Determine the (x, y) coordinate at the center of the cell enclosing the given text.  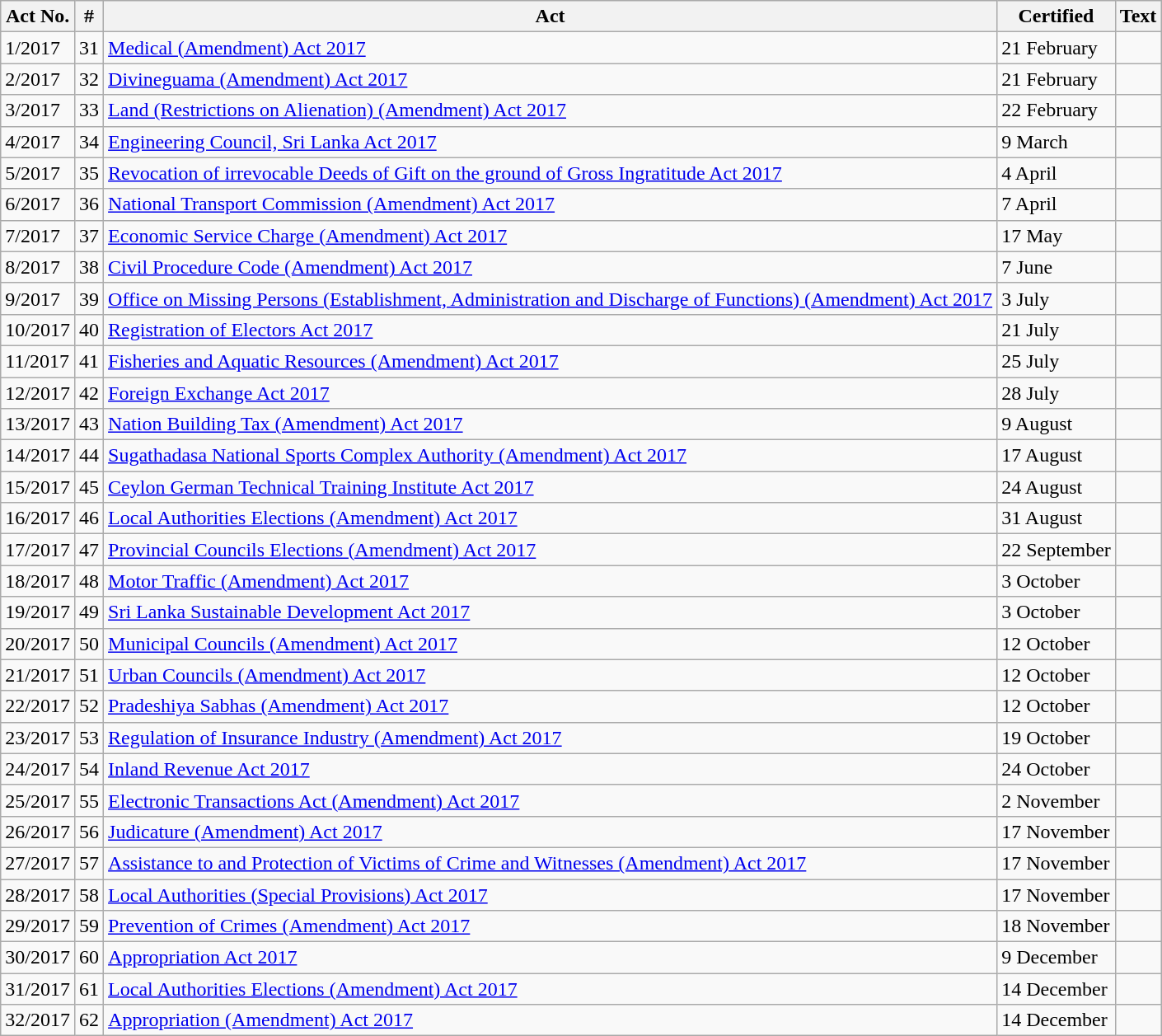
4 April (1057, 173)
Regulation of Insurance Industry (Amendment) Act 2017 (551, 738)
Urban Councils (Amendment) Act 2017 (551, 675)
24 October (1057, 769)
55 (89, 800)
15/2017 (38, 487)
Divineguama (Amendment) Act 2017 (551, 79)
32/2017 (38, 1020)
13/2017 (38, 424)
Office on Missing Persons (Establishment, Administration and Discharge of Functions) (Amendment) Act 2017 (551, 298)
58 (89, 894)
52 (89, 706)
38 (89, 267)
2/2017 (38, 79)
50 (89, 644)
Text (1138, 16)
29/2017 (38, 926)
34 (89, 142)
Assistance to and Protection of Victims of Crime and Witnesses (Amendment) Act 2017 (551, 863)
36 (89, 204)
Sugathadasa National Sports Complex Authority (Amendment) Act 2017 (551, 456)
16/2017 (38, 518)
46 (89, 518)
7 April (1057, 204)
27/2017 (38, 863)
22 September (1057, 550)
59 (89, 926)
Act No. (38, 16)
Foreign Exchange Act 2017 (551, 393)
25/2017 (38, 800)
Inland Revenue Act 2017 (551, 769)
Medical (Amendment) Act 2017 (551, 48)
60 (89, 958)
28/2017 (38, 894)
18 November (1057, 926)
Appropriation Act 2017 (551, 958)
4/2017 (38, 142)
61 (89, 989)
28 July (1057, 393)
10/2017 (38, 330)
Certified (1057, 16)
19/2017 (38, 612)
9/2017 (38, 298)
9 March (1057, 142)
37 (89, 236)
14/2017 (38, 456)
Pradeshiya Sabhas (Amendment) Act 2017 (551, 706)
Revocation of irrevocable Deeds of Gift on the ground of Gross Ingratitude Act 2017 (551, 173)
48 (89, 581)
Motor Traffic (Amendment) Act 2017 (551, 581)
44 (89, 456)
57 (89, 863)
Prevention of Crimes (Amendment) Act 2017 (551, 926)
Appropriation (Amendment) Act 2017 (551, 1020)
47 (89, 550)
31/2017 (38, 989)
56 (89, 832)
22/2017 (38, 706)
51 (89, 675)
Land (Restrictions on Alienation) (Amendment) Act 2017 (551, 110)
Act (551, 16)
3/2017 (38, 110)
Electronic Transactions Act (Amendment) Act 2017 (551, 800)
Ceylon German Technical Training Institute Act 2017 (551, 487)
43 (89, 424)
32 (89, 79)
9 December (1057, 958)
Judicature (Amendment) Act 2017 (551, 832)
26/2017 (38, 832)
33 (89, 110)
Provincial Councils Elections (Amendment) Act 2017 (551, 550)
45 (89, 487)
35 (89, 173)
40 (89, 330)
Fisheries and Aquatic Resources (Amendment) Act 2017 (551, 361)
17/2017 (38, 550)
8/2017 (38, 267)
31 August (1057, 518)
31 (89, 48)
11/2017 (38, 361)
5/2017 (38, 173)
54 (89, 769)
62 (89, 1020)
Engineering Council, Sri Lanka Act 2017 (551, 142)
3 July (1057, 298)
12/2017 (38, 393)
Local Authorities (Special Provisions) Act 2017 (551, 894)
20/2017 (38, 644)
41 (89, 361)
Nation Building Tax (Amendment) Act 2017 (551, 424)
17 May (1057, 236)
Registration of Electors Act 2017 (551, 330)
39 (89, 298)
18/2017 (38, 581)
7 June (1057, 267)
1/2017 (38, 48)
# (89, 16)
Municipal Councils (Amendment) Act 2017 (551, 644)
Civil Procedure Code (Amendment) Act 2017 (551, 267)
25 July (1057, 361)
9 August (1057, 424)
17 August (1057, 456)
21 July (1057, 330)
19 October (1057, 738)
7/2017 (38, 236)
Economic Service Charge (Amendment) Act 2017 (551, 236)
Sri Lanka Sustainable Development Act 2017 (551, 612)
53 (89, 738)
2 November (1057, 800)
24/2017 (38, 769)
6/2017 (38, 204)
23/2017 (38, 738)
National Transport Commission (Amendment) Act 2017 (551, 204)
49 (89, 612)
24 August (1057, 487)
21/2017 (38, 675)
30/2017 (38, 958)
42 (89, 393)
22 February (1057, 110)
